Search for the cell housing the specified text and yield its (x, y) center coordinate. 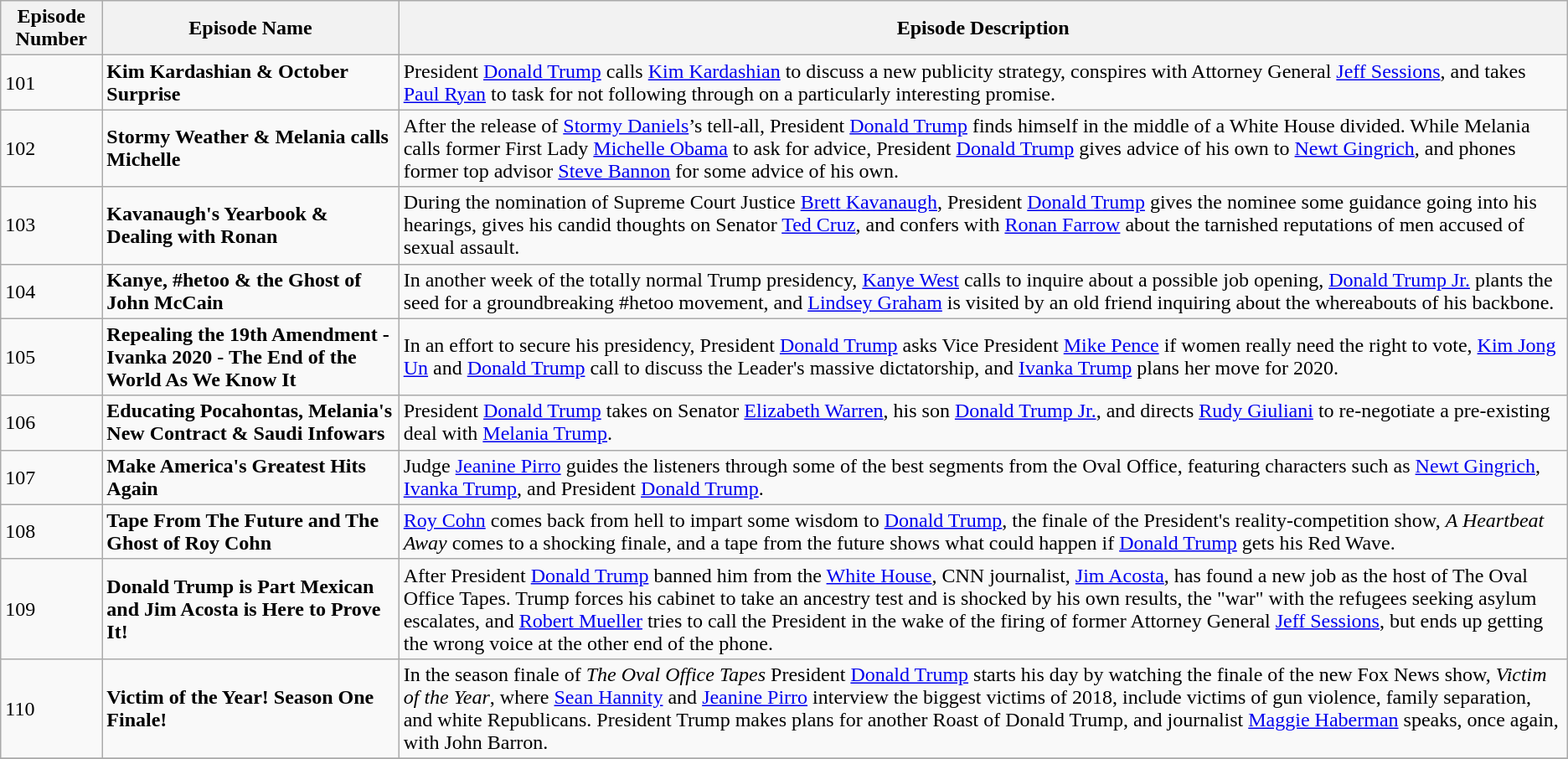
Stormy Weather & Melania calls Michelle (250, 148)
Make America's Greatest Hits Again (250, 478)
Kanye, #hetoo & the Ghost of John McCain (250, 292)
Kavanaugh's Yearbook & Dealing with Ronan (250, 225)
101 (52, 82)
106 (52, 422)
102 (52, 148)
103 (52, 225)
Episode Name (250, 28)
Repealing the 19th Amendment - Ivanka 2020 - The End of the World As We Know It (250, 357)
107 (52, 478)
Tape From The Future and The Ghost of Roy Cohn (250, 531)
Victim of the Year! Season One Finale! (250, 709)
Donald Trump is Part Mexican and Jim Acosta is Here to Prove It! (250, 608)
Episode Number (52, 28)
108 (52, 531)
105 (52, 357)
Episode Description (983, 28)
110 (52, 709)
104 (52, 292)
109 (52, 608)
Educating Pocahontas, Melania's New Contract & Saudi Infowars (250, 422)
Kim Kardashian & October Surprise (250, 82)
